From the cell containing the given text, extract its center point as [x, y] coordinate. 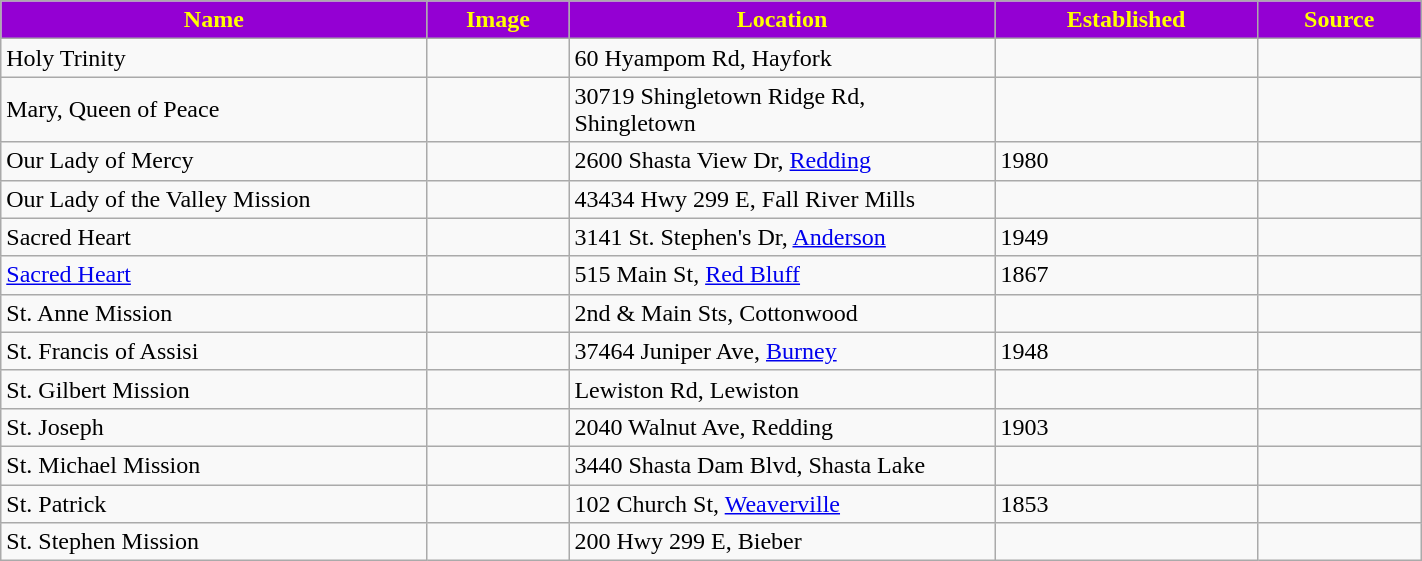
St. Joseph [214, 427]
515 Main St, Red Bluff [782, 275]
Our Lady of Mercy [214, 161]
Our Lady of the Valley Mission [214, 199]
200 Hwy 299 E, Bieber [782, 542]
1949 [1126, 237]
St. Anne Mission [214, 313]
Name [214, 20]
43434 Hwy 299 E, Fall River Mills [782, 199]
St. Michael Mission [214, 465]
60 Hyampom Rd, Hayfork [782, 58]
Holy Trinity [214, 58]
1980 [1126, 161]
1948 [1126, 351]
102 Church St, Weaverville [782, 503]
St. Patrick [214, 503]
3440 Shasta Dam Blvd, Shasta Lake [782, 465]
Image [498, 20]
1903 [1126, 427]
St. Francis of Assisi [214, 351]
St. Gilbert Mission [214, 389]
2nd & Main Sts, Cottonwood [782, 313]
Mary, Queen of Peace [214, 110]
2600 Shasta View Dr, Redding [782, 161]
St. Stephen Mission [214, 542]
30719 Shingletown Ridge Rd, Shingletown [782, 110]
Lewiston Rd, Lewiston [782, 389]
Established [1126, 20]
3141 St. Stephen's Dr, Anderson [782, 237]
1867 [1126, 275]
37464 Juniper Ave, Burney [782, 351]
1853 [1126, 503]
Location [782, 20]
2040 Walnut Ave, Redding [782, 427]
Source [1339, 20]
